Scan for the cell matching the given text and deliver its (X, Y) coordinate at center. 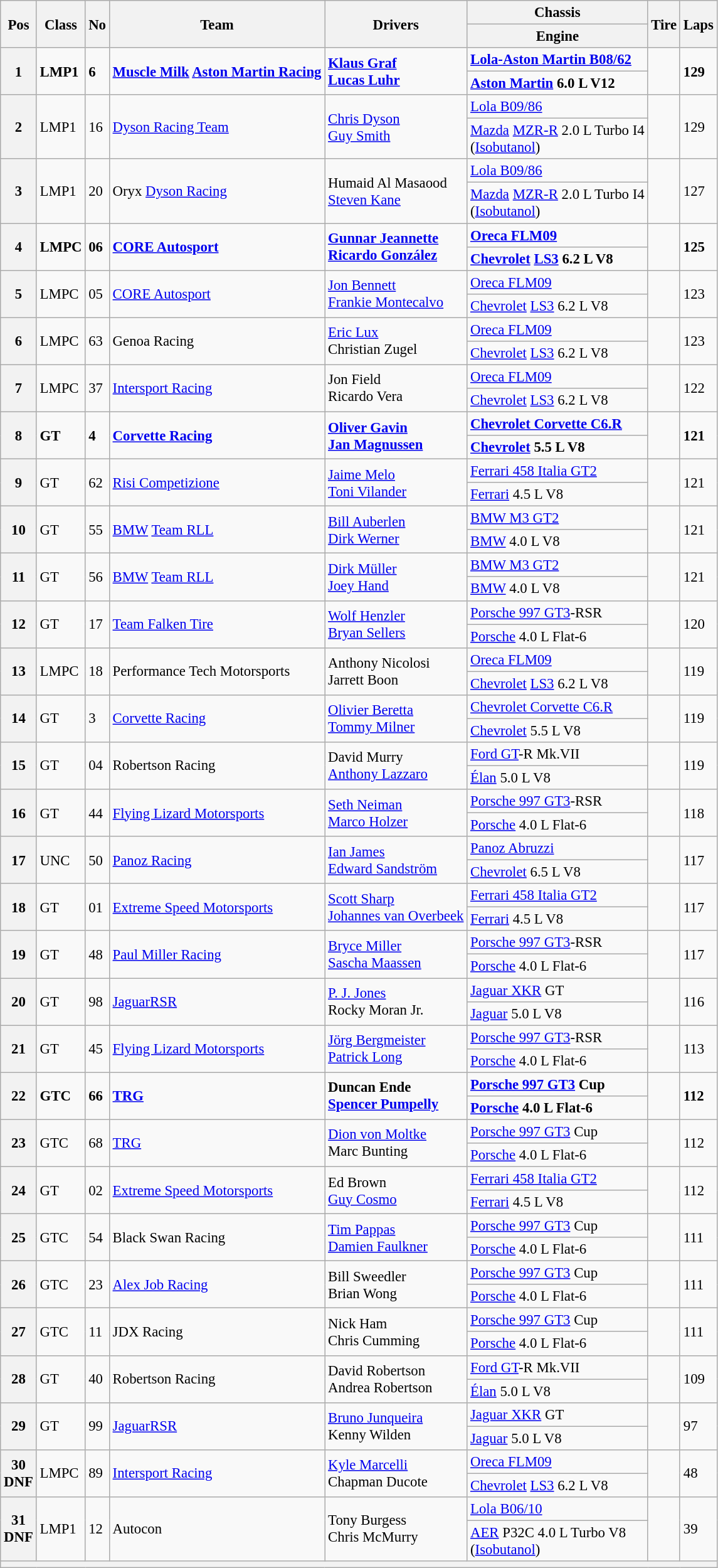
Panoz Abruzzi (557, 848)
29 (19, 1426)
Bryce Miller Sascha Maassen (396, 955)
David Murry Anthony Lazzaro (396, 765)
02 (97, 1190)
10 (19, 530)
113 (699, 1049)
Dyson Racing Team (217, 127)
Jaime Melo Toni Vilander (396, 483)
127 (699, 191)
Paul Miller Racing (217, 955)
25 (19, 1237)
68 (97, 1143)
UNC (61, 860)
P. J. Jones Rocky Moran Jr. (396, 1001)
5 (19, 294)
Olivier Beretta Tommy Milner (396, 719)
Tim Pappas Damien Faulkner (396, 1237)
109 (699, 1379)
97 (699, 1426)
Autocon (217, 1529)
Ian James Edward Sandström (396, 860)
Lola B06/10 (557, 1509)
Class (61, 24)
40 (97, 1379)
26 (19, 1285)
62 (97, 483)
Bruno Junqueira Kenny Wilden (396, 1426)
9 (19, 483)
Laps (699, 24)
Seth Neiman Marco Holzer (396, 813)
Nick Ham Chris Cumming (396, 1331)
99 (97, 1426)
Gunnar Jeannette Ricardo González (396, 247)
Bill Sweedler Brian Wong (396, 1285)
Klaus Graf Lucas Luhr (396, 72)
45 (97, 1049)
Bill Auberlen Dirk Werner (396, 530)
No (97, 24)
Ed Brown Guy Cosmo (396, 1190)
Kyle Marcelli Chapman Ducote (396, 1473)
30DNF (19, 1473)
Anthony Nicolosi Jarrett Boon (396, 671)
Chevrolet 6.5 L V8 (557, 872)
116 (699, 1001)
24 (19, 1190)
63 (97, 341)
Panoz Racing (217, 860)
Risi Competizione (217, 483)
125 (699, 247)
120 (699, 624)
Team (217, 24)
8 (19, 435)
37 (97, 388)
Jon Bennett Frankie Montecalvo (396, 294)
44 (97, 813)
Oliver Gavin Jan Magnussen (396, 435)
22 (19, 1096)
Dion von Moltke Marc Bunting (396, 1143)
Alex Job Racing (217, 1285)
14 (19, 719)
Wolf Henzler Bryan Sellers (396, 624)
JDX Racing (217, 1331)
Team Falken Tire (217, 624)
Humaid Al Masaood Steven Kane (396, 191)
66 (97, 1096)
56 (97, 577)
Jon Field Ricardo Vera (396, 388)
31DNF (19, 1529)
Lola-Aston Martin B08/62 (557, 60)
Pos (19, 24)
01 (97, 907)
Aston Martin 6.0 L V12 (557, 83)
Drivers (396, 24)
Duncan Ende Spencer Pumpelly (396, 1096)
39 (699, 1529)
Chassis (557, 13)
Oryx Dyson Racing (217, 191)
Scott Sharp Johannes van Overbeek (396, 907)
28 (19, 1379)
55 (97, 530)
Black Swan Racing (217, 1237)
27 (19, 1331)
54 (97, 1237)
AER P32C 4.0 L Turbo V8(Isobutanol) (557, 1541)
7 (19, 388)
Genoa Racing (217, 341)
122 (699, 388)
Eric Lux Christian Zugel (396, 341)
118 (699, 813)
Tony Burgess Chris McMurry (396, 1529)
04 (97, 765)
Jörg Bergmeister Patrick Long (396, 1049)
05 (97, 294)
Muscle Milk Aston Martin Racing (217, 72)
1 (19, 72)
21 (19, 1049)
David Robertson Andrea Robertson (396, 1379)
Tire (664, 24)
Engine (557, 36)
Performance Tech Motorsports (217, 671)
89 (97, 1473)
06 (97, 247)
2 (19, 127)
15 (19, 765)
19 (19, 955)
Dirk Müller Joey Hand (396, 577)
13 (19, 671)
50 (97, 860)
98 (97, 1001)
Chris Dyson Guy Smith (396, 127)
